Locate the cell with the specified text and output its [X, Y] center coordinate. 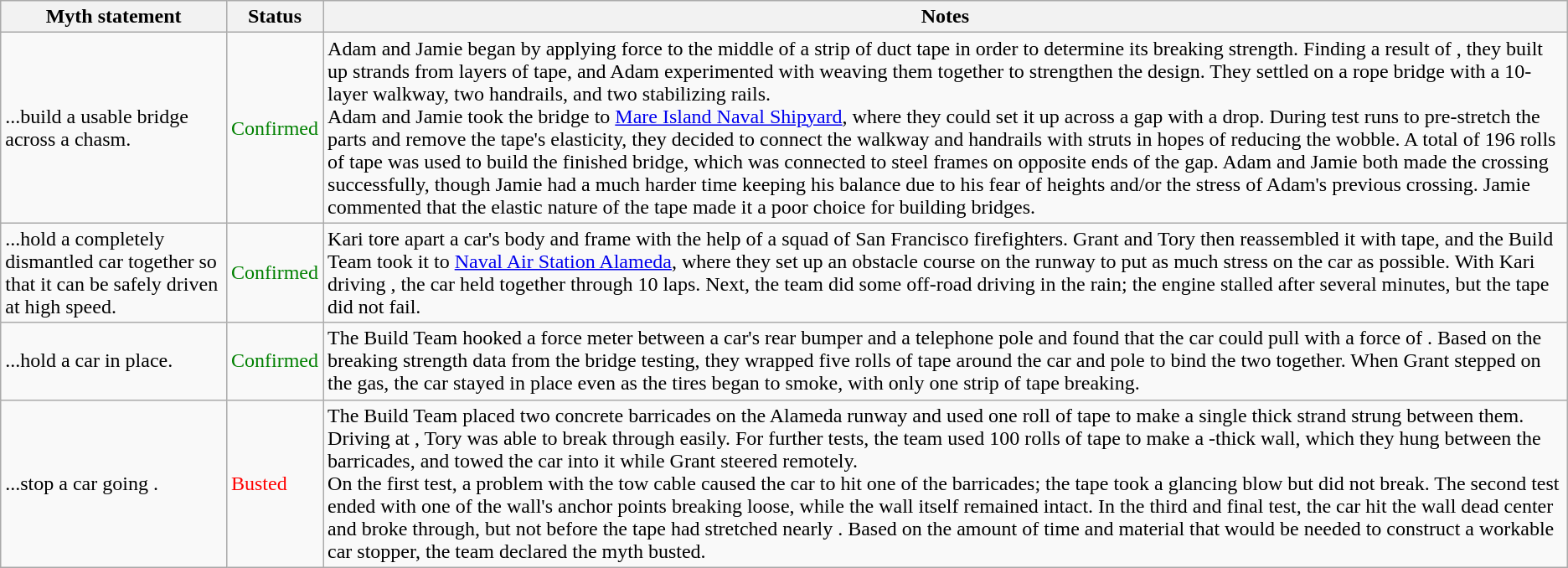
...stop a car going . [114, 483]
Myth statement [114, 17]
Status [275, 17]
...hold a car in place. [114, 361]
...hold a completely dismantled car together so that it can be safely driven at high speed. [114, 273]
...build a usable bridge across a chasm. [114, 127]
Busted [275, 483]
Notes [946, 17]
